Identify which cell holds the provided text, then report its [x, y] central coordinate. 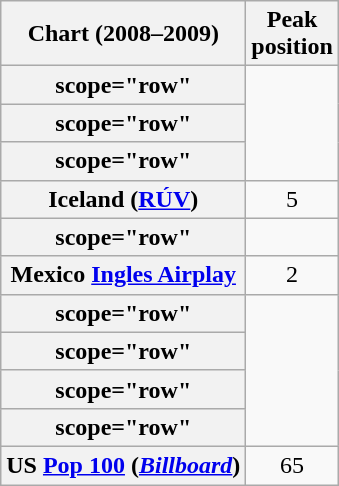
2 [292, 275]
Mexico Ingles Airplay [124, 275]
65 [292, 465]
US Pop 100 (Billboard) [124, 465]
Iceland (RÚV) [124, 199]
Peakposition [292, 34]
5 [292, 199]
Chart (2008–2009) [124, 34]
